From the cell containing the given text, extract its center point as (X, Y) coordinate. 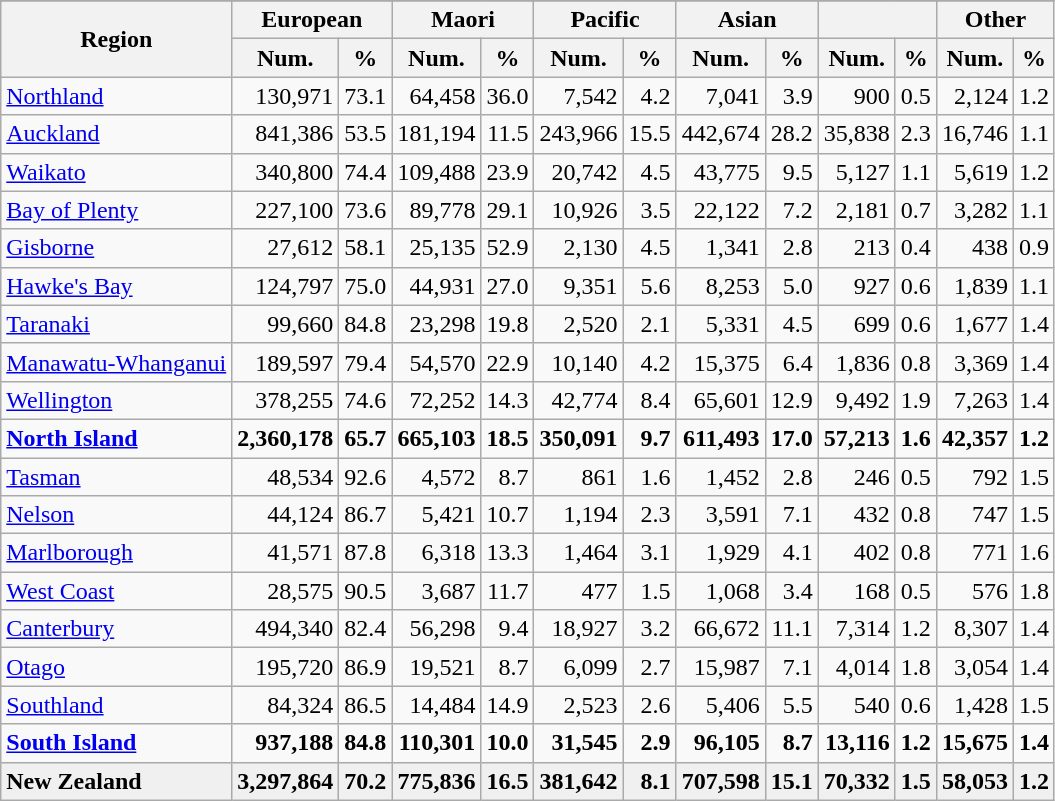
13,116 (856, 743)
7,041 (720, 96)
2,130 (578, 248)
2.6 (650, 705)
5,331 (720, 324)
1,194 (578, 515)
79.4 (366, 362)
Waikato (116, 172)
540 (856, 705)
494,340 (286, 629)
1,836 (856, 362)
775,836 (436, 781)
227,100 (286, 210)
23.9 (508, 172)
15,675 (974, 743)
14.3 (508, 400)
665,103 (436, 438)
2,124 (974, 96)
5.5 (792, 705)
3.9 (792, 96)
3,369 (974, 362)
48,534 (286, 477)
9,351 (578, 286)
213 (856, 248)
1.9 (916, 400)
937,188 (286, 743)
74.4 (366, 172)
11.1 (792, 629)
19.8 (508, 324)
South Island (116, 743)
Gisborne (116, 248)
9.4 (508, 629)
27.0 (508, 286)
927 (856, 286)
0.9 (1034, 248)
Hawke's Bay (116, 286)
56,298 (436, 629)
52.9 (508, 248)
74.6 (366, 400)
86.7 (366, 515)
22.9 (508, 362)
438 (974, 248)
432 (856, 515)
792 (974, 477)
70.2 (366, 781)
31,545 (578, 743)
Otago (116, 667)
86.5 (366, 705)
89,778 (436, 210)
3.2 (650, 629)
2,360,178 (286, 438)
86.9 (366, 667)
Tasman (116, 477)
44,931 (436, 286)
25,135 (436, 248)
Nelson (116, 515)
Region (116, 39)
18,927 (578, 629)
New Zealand (116, 781)
58,053 (974, 781)
20,742 (578, 172)
4,572 (436, 477)
58.1 (366, 248)
378,255 (286, 400)
3,591 (720, 515)
181,194 (436, 134)
29.1 (508, 210)
771 (974, 553)
90.5 (366, 591)
41,571 (286, 553)
64,458 (436, 96)
Bay of Plenty (116, 210)
1,929 (720, 553)
Asian (747, 20)
15.1 (792, 781)
16.5 (508, 781)
1,839 (974, 286)
92.6 (366, 477)
44,124 (286, 515)
16,746 (974, 134)
10.0 (508, 743)
350,091 (578, 438)
2,523 (578, 705)
Other (995, 20)
22,122 (720, 210)
66,672 (720, 629)
243,966 (578, 134)
North Island (116, 438)
3,297,864 (286, 781)
1,464 (578, 553)
6,318 (436, 553)
14,484 (436, 705)
Wellington (116, 400)
189,597 (286, 362)
65,601 (720, 400)
340,800 (286, 172)
402 (856, 553)
European (312, 20)
18.5 (508, 438)
15,375 (720, 362)
28,575 (286, 591)
5.6 (650, 286)
10.7 (508, 515)
8.4 (650, 400)
70,332 (856, 781)
28.2 (792, 134)
96,105 (720, 743)
4.1 (792, 553)
841,386 (286, 134)
3.4 (792, 591)
2.1 (650, 324)
15,987 (720, 667)
57,213 (856, 438)
99,660 (286, 324)
23,298 (436, 324)
110,301 (436, 743)
2,181 (856, 210)
Pacific (605, 20)
168 (856, 591)
2.7 (650, 667)
14.9 (508, 705)
1,452 (720, 477)
11.7 (508, 591)
10,926 (578, 210)
2,520 (578, 324)
477 (578, 591)
11.5 (508, 134)
5,406 (720, 705)
5,421 (436, 515)
7,314 (856, 629)
8,253 (720, 286)
0.7 (916, 210)
611,493 (720, 438)
6,099 (578, 667)
9,492 (856, 400)
7.2 (792, 210)
82.4 (366, 629)
707,598 (720, 781)
130,971 (286, 96)
42,774 (578, 400)
87.8 (366, 553)
900 (856, 96)
53.5 (366, 134)
73.6 (366, 210)
3,054 (974, 667)
3,687 (436, 591)
3,282 (974, 210)
9.5 (792, 172)
9.7 (650, 438)
75.0 (366, 286)
12.9 (792, 400)
65.7 (366, 438)
Marlborough (116, 553)
5,127 (856, 172)
13.3 (508, 553)
Northland (116, 96)
17.0 (792, 438)
Manawatu-Whanganui (116, 362)
84,324 (286, 705)
10,140 (578, 362)
699 (856, 324)
27,612 (286, 248)
109,488 (436, 172)
861 (578, 477)
Maori (463, 20)
2.9 (650, 743)
6.4 (792, 362)
8.1 (650, 781)
8,307 (974, 629)
Taranaki (116, 324)
3.1 (650, 553)
747 (974, 515)
3.5 (650, 210)
1,428 (974, 705)
7,263 (974, 400)
4,014 (856, 667)
0.4 (916, 248)
73.1 (366, 96)
1,677 (974, 324)
5.0 (792, 286)
72,252 (436, 400)
246 (856, 477)
42,357 (974, 438)
19,521 (436, 667)
43,775 (720, 172)
35,838 (856, 134)
54,570 (436, 362)
36.0 (508, 96)
195,720 (286, 667)
576 (974, 591)
7,542 (578, 96)
381,642 (578, 781)
West Coast (116, 591)
Southland (116, 705)
124,797 (286, 286)
Canterbury (116, 629)
1,341 (720, 248)
442,674 (720, 134)
Auckland (116, 134)
15.5 (650, 134)
5,619 (974, 172)
1,068 (720, 591)
